Return the [X, Y] coordinate for the center point of the cell that contains the specified text.  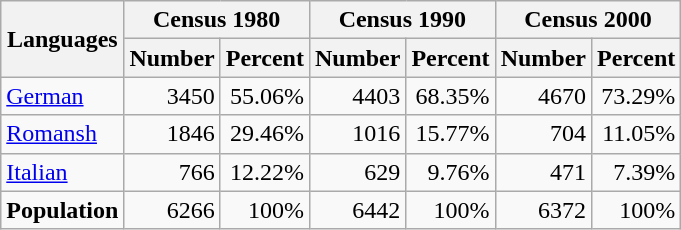
Languages [62, 39]
1016 [357, 134]
4403 [357, 96]
6266 [172, 210]
Population [62, 210]
29.46% [264, 134]
629 [357, 172]
766 [172, 172]
4670 [543, 96]
6372 [543, 210]
3450 [172, 96]
471 [543, 172]
Romansh [62, 134]
Census 1980 [217, 20]
704 [543, 134]
6442 [357, 210]
German [62, 96]
1846 [172, 134]
Census 2000 [588, 20]
55.06% [264, 96]
68.35% [450, 96]
Census 1990 [402, 20]
9.76% [450, 172]
7.39% [636, 172]
15.77% [450, 134]
12.22% [264, 172]
73.29% [636, 96]
Italian [62, 172]
11.05% [636, 134]
